Extract the (X, Y) coordinate from the center of the cell holding the provided text.  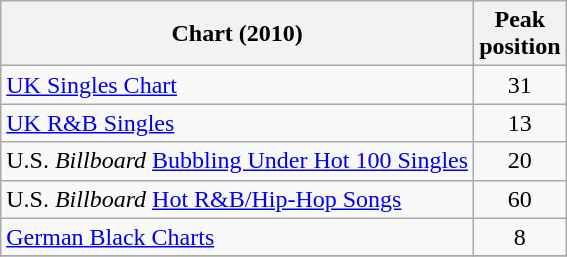
13 (520, 123)
German Black Charts (238, 237)
8 (520, 237)
U.S. Billboard Hot R&B/Hip-Hop Songs (238, 199)
UK R&B Singles (238, 123)
Chart (2010) (238, 34)
Peakposition (520, 34)
U.S. Billboard Bubbling Under Hot 100 Singles (238, 161)
60 (520, 199)
31 (520, 85)
UK Singles Chart (238, 85)
20 (520, 161)
